Return [X, Y] of the center of cell containing provided text 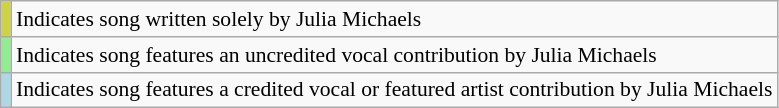
Indicates song features a credited vocal or featured artist contribution by Julia Michaels [394, 90]
Indicates song written solely by Julia Michaels [394, 19]
Indicates song features an uncredited vocal contribution by Julia Michaels [394, 55]
